Output the [x, y] coordinate of the center of the cell containing the given text.  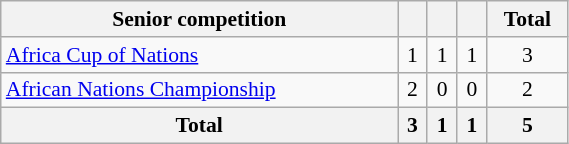
5 [528, 126]
Africa Cup of Nations [200, 55]
African Nations Championship [200, 90]
Senior competition [200, 19]
